From the cell containing the given text, extract its center point as [X, Y] coordinate. 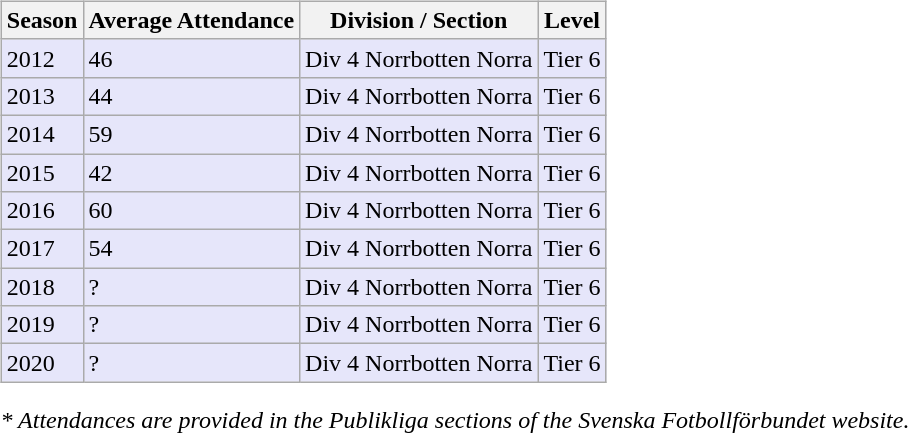
2019 [42, 325]
2016 [42, 211]
Average Attendance [192, 20]
2012 [42, 58]
2018 [42, 287]
2017 [42, 249]
Level [572, 20]
44 [192, 96]
46 [192, 58]
60 [192, 211]
Division / Section [419, 20]
2015 [42, 173]
54 [192, 249]
Season [42, 20]
59 [192, 134]
2020 [42, 363]
2013 [42, 96]
42 [192, 173]
2014 [42, 134]
